Search for the cell housing the specified text and yield its [x, y] center coordinate. 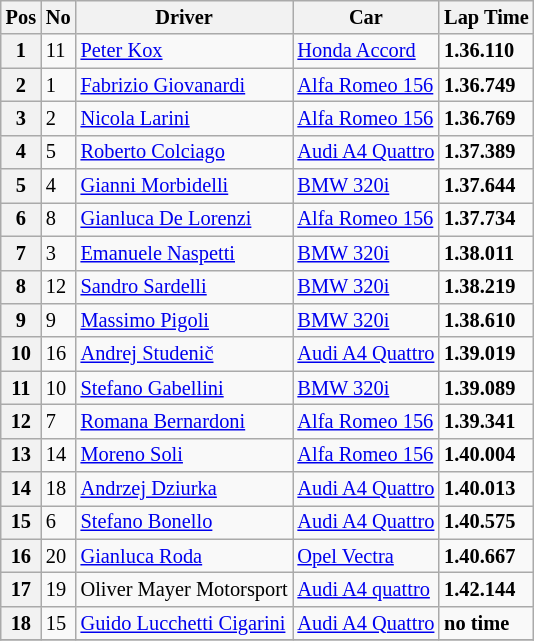
1.42.144 [486, 589]
1.37.644 [486, 186]
1.40.575 [486, 522]
Fabrizio Giovanardi [184, 85]
Andrej Studenič [184, 354]
Moreno Soli [184, 455]
Stefano Gabellini [184, 388]
Opel Vectra [366, 556]
Andrzej Dziurka [184, 489]
Guido Lucchetti Cigarini [184, 623]
1.37.734 [486, 219]
Lap Time [486, 17]
1.38.219 [486, 287]
Massimo Pigoli [184, 320]
20 [58, 556]
1.36.110 [486, 51]
Gianni Morbidelli [184, 186]
1.39.019 [486, 354]
1.38.610 [486, 320]
19 [58, 589]
1.40.004 [486, 455]
1.37.389 [486, 152]
Pos [21, 17]
17 [21, 589]
Oliver Mayer Motorsport [184, 589]
1.38.011 [486, 253]
1.40.667 [486, 556]
1.39.341 [486, 421]
1.36.769 [486, 118]
Emanuele Naspetti [184, 253]
Roberto Colciago [184, 152]
1.36.749 [486, 85]
Nicola Larini [184, 118]
Stefano Bonello [184, 522]
Peter Kox [184, 51]
1.39.089 [486, 388]
no time [486, 623]
Sandro Sardelli [184, 287]
Car [366, 17]
Driver [184, 17]
Honda Accord [366, 51]
Gianluca Roda [184, 556]
Audi A4 quattro [366, 589]
13 [21, 455]
No [58, 17]
Romana Bernardoni [184, 421]
1.40.013 [486, 489]
Gianluca De Lorenzi [184, 219]
